From the cell containing the given text, extract its center point as (X, Y) coordinate. 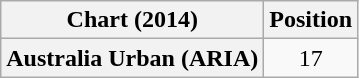
17 (311, 58)
Position (311, 20)
Chart (2014) (132, 20)
Australia Urban (ARIA) (132, 58)
